Locate the cell with the specified text and output its (x, y) center coordinate. 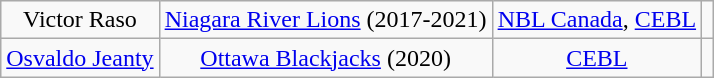
Ottawa Blackjacks (2020) (326, 58)
Victor Raso (80, 20)
NBL Canada, CEBL (596, 20)
Osvaldo Jeanty (80, 58)
CEBL (596, 58)
Niagara River Lions (2017-2021) (326, 20)
